Locate the cell with the specified text and output its [x, y] center coordinate. 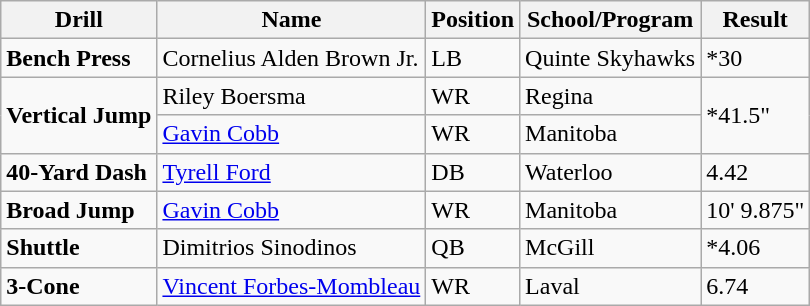
Shuttle [79, 248]
McGill [610, 248]
Result [756, 20]
Tyrell Ford [292, 172]
10' 9.875" [756, 210]
Name [292, 20]
Riley Boersma [292, 96]
*30 [756, 58]
*41.5" [756, 115]
6.74 [756, 286]
Dimitrios Sinodinos [292, 248]
QB [473, 248]
School/Program [610, 20]
Bench Press [79, 58]
LB [473, 58]
Quinte Skyhawks [610, 58]
DB [473, 172]
Laval [610, 286]
*4.06 [756, 248]
3-Cone [79, 286]
Vincent Forbes-Mombleau [292, 286]
Position [473, 20]
Regina [610, 96]
Drill [79, 20]
Broad Jump [79, 210]
Vertical Jump [79, 115]
Cornelius Alden Brown Jr. [292, 58]
Waterloo [610, 172]
40-Yard Dash [79, 172]
4.42 [756, 172]
